Locate the cell with the specified text and output its (x, y) center coordinate. 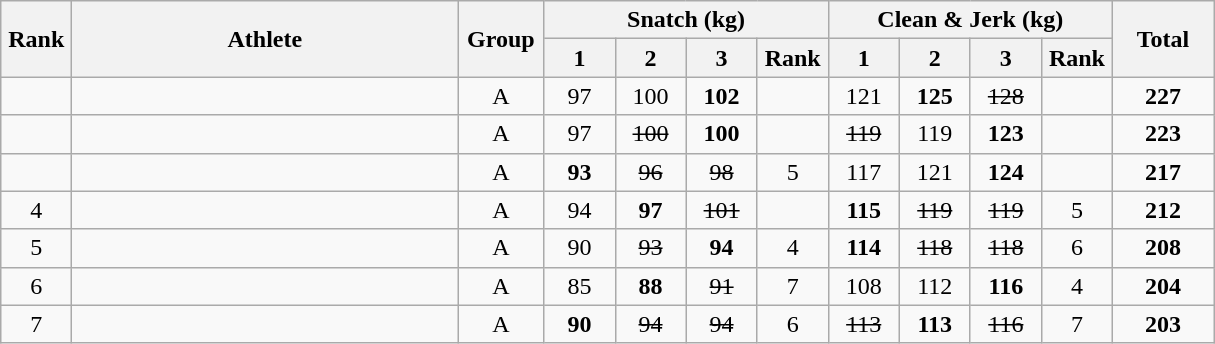
204 (1162, 286)
Clean & Jerk (kg) (970, 20)
115 (864, 210)
108 (864, 286)
101 (722, 210)
85 (580, 286)
212 (1162, 210)
208 (1162, 248)
217 (1162, 172)
Total (1162, 39)
117 (864, 172)
98 (722, 172)
88 (650, 286)
114 (864, 248)
Group (501, 39)
227 (1162, 96)
96 (650, 172)
123 (1006, 134)
Snatch (kg) (686, 20)
223 (1162, 134)
128 (1006, 96)
112 (934, 286)
91 (722, 286)
Athlete (265, 39)
124 (1006, 172)
125 (934, 96)
203 (1162, 324)
102 (722, 96)
